Pinpoint the cell where the given text exists, returning its (x, y) midpoint coordinate. 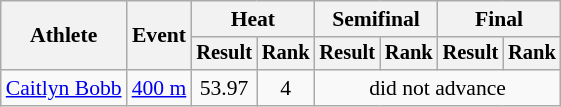
Final (500, 19)
Heat (252, 19)
Event (160, 36)
did not advance (437, 88)
Athlete (64, 36)
4 (286, 88)
Semifinal (376, 19)
53.97 (224, 88)
400 m (160, 88)
Caitlyn Bobb (64, 88)
